Pinpoint the cell where the given text exists, returning its [X, Y] midpoint coordinate. 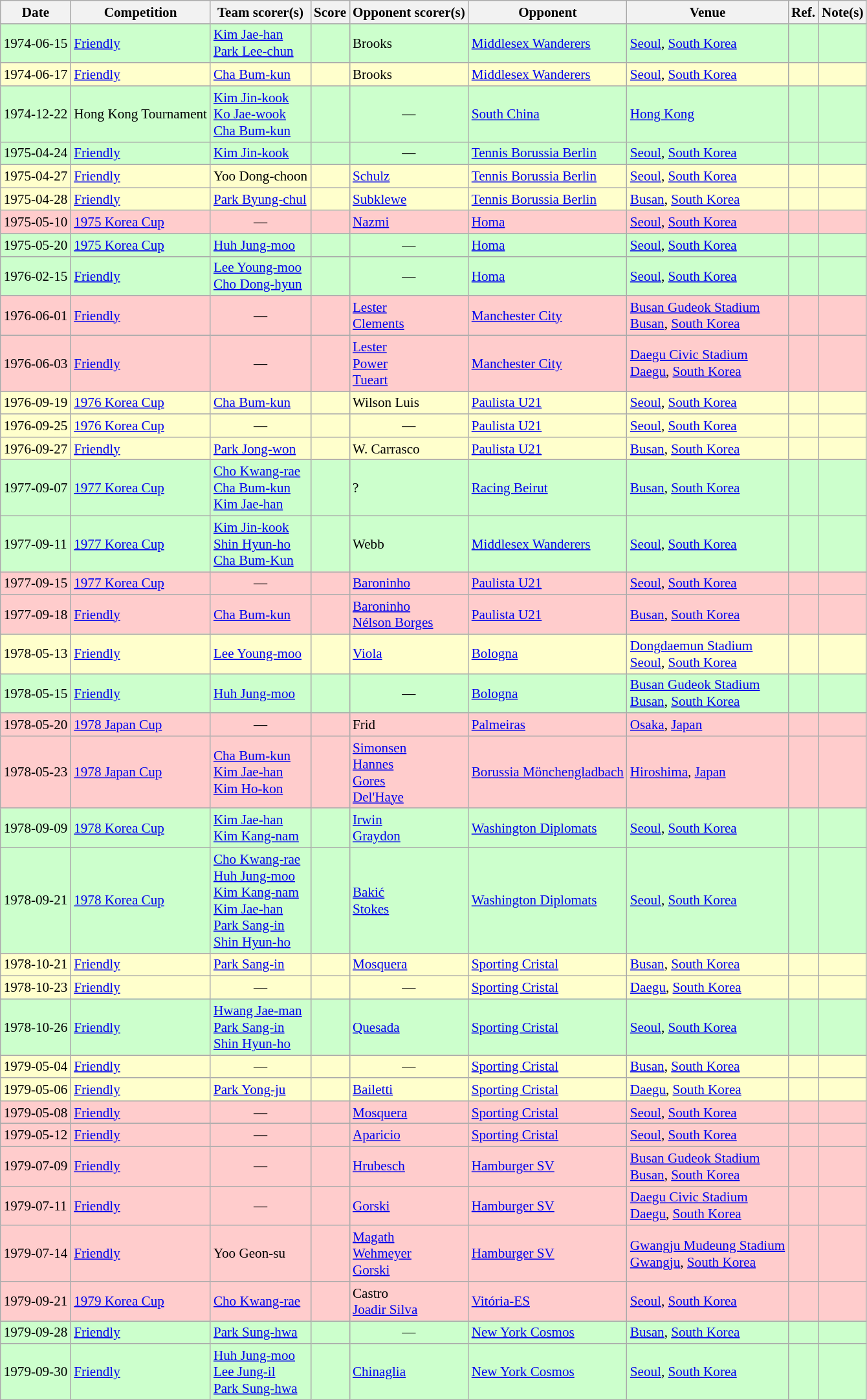
Lester Clements [409, 316]
1979-09-30 [36, 1372]
Note(s) [842, 12]
Dongdaemun StadiumSeoul, South Korea [708, 653]
Bailetti [409, 1089]
Ref. [804, 12]
1979 Korea Cup [140, 1302]
Score [330, 12]
Kim Jae-han Kim Kang-nam [260, 828]
Gwangju Mudeung StadiumGwangju, South Korea [708, 1253]
Hwang Jae-man Park Sang-in Shin Hyun-ho [260, 1027]
Lee Young-moo Cho Dong-hyun [260, 276]
W. Carrasco [409, 448]
Park Jong-won [260, 448]
1974-12-22 [36, 114]
Nazmi [409, 221]
Kim Jin-kook [260, 153]
1978-05-23 [36, 772]
Wilson Luis [409, 402]
Frid [409, 725]
1975-04-28 [36, 199]
1978-09-21 [36, 901]
Subklewe [409, 199]
1976-09-27 [36, 448]
Date [36, 12]
Opponent [547, 12]
1979-07-11 [36, 1206]
1974-06-15 [36, 43]
1977-09-07 [36, 488]
Competition [140, 12]
Baroninho [409, 584]
Bakić Stokes [409, 901]
Cho Kwang-rae Huh Jung-moo Kim Kang-nam Kim Jae-han Park Sang-in Shin Hyun-ho [260, 901]
Aparicio [409, 1135]
Hong Kong [708, 114]
1977-09-15 [36, 584]
Opponent scorer(s) [409, 12]
Osaka, Japan [708, 725]
Cho Kwang-rae [260, 1302]
1976-09-19 [36, 402]
1978-05-15 [36, 694]
1976-09-25 [36, 426]
1977-09-11 [36, 543]
1975-04-24 [36, 153]
Chinaglia [409, 1372]
1978-09-09 [36, 828]
? [409, 488]
1979-07-09 [36, 1166]
Magath Wehmeyer Gorski [409, 1253]
Venue [708, 12]
1976-02-15 [36, 276]
1975-05-20 [36, 245]
Hong Kong Tournament [140, 114]
Kim Jae-han Park Lee-chun [260, 43]
1978-05-13 [36, 653]
Park Sang-in [260, 964]
Palmeiras [547, 725]
1978-10-21 [36, 964]
1975-04-27 [36, 176]
1977-09-18 [36, 615]
1975-05-10 [36, 221]
1979-09-21 [36, 1302]
Cho Kwang-rae Cha Bum-kun Kim Jae-han [260, 488]
Viola [409, 653]
1979-05-06 [36, 1089]
1979-09-28 [36, 1333]
South China [547, 114]
1979-07-14 [36, 1253]
Hiroshima, Japan [708, 772]
1978-10-26 [36, 1027]
Quesada [409, 1027]
Cha Bum-kun Kim Jae-han Kim Ho-kon [260, 772]
1979-05-04 [36, 1066]
Simonsen Hannes Gores Del'Haye [409, 772]
Irwin Graydon [409, 828]
1978-10-23 [36, 987]
1978-05-20 [36, 725]
1979-05-12 [36, 1135]
Park Byung-chul [260, 199]
1976-06-03 [36, 363]
Lester Power Tueart [409, 363]
Park Yong-ju [260, 1089]
Hrubesch [409, 1166]
Team scorer(s) [260, 12]
Huh Jung-moo Lee Jung-il Park Sung-hwa [260, 1372]
Castro Joadir Silva [409, 1302]
Vitória-ES [547, 1302]
Racing Beirut [547, 488]
Lee Young-moo [260, 653]
Borussia Mönchengladbach [547, 772]
1974-06-17 [36, 74]
Park Sung-hwa [260, 1333]
Baroninho Nélson Borges [409, 615]
Yoo Geon-su [260, 1253]
Webb [409, 543]
Kim Jin-kook Shin Hyun-ho Cha Bum-Kun [260, 543]
Gorski [409, 1206]
1979-05-08 [36, 1111]
Yoo Dong-choon [260, 176]
1976-06-01 [36, 316]
Schulz [409, 176]
Kim Jin-kook Ko Jae-wook Cha Bum-kun [260, 114]
